Extract the (x, y) coordinate from the center of the cell holding the provided text.  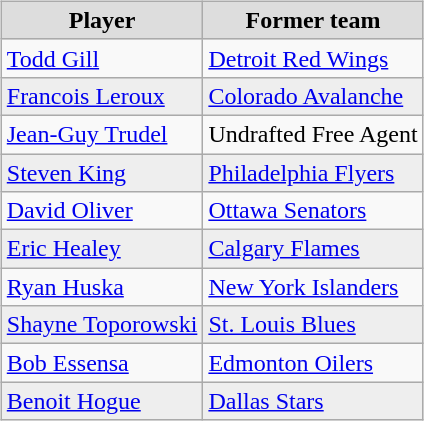
Todd Gill (102, 58)
Bob Essensa (102, 363)
Edmonton Oilers (313, 363)
New York Islanders (313, 287)
Colorado Avalanche (313, 96)
Undrafted Free Agent (313, 134)
Francois Leroux (102, 96)
Benoit Hogue (102, 401)
Philadelphia Flyers (313, 173)
Calgary Flames (313, 249)
Ryan Huska (102, 287)
David Oliver (102, 211)
Ottawa Senators (313, 211)
St. Louis Blues (313, 325)
Eric Healey (102, 249)
Steven King (102, 173)
Player (102, 20)
Jean-Guy Trudel (102, 134)
Dallas Stars (313, 401)
Former team (313, 20)
Shayne Toporowski (102, 325)
Detroit Red Wings (313, 58)
